Find where the given text appears and provide that cell's center as (x, y) coordinate. 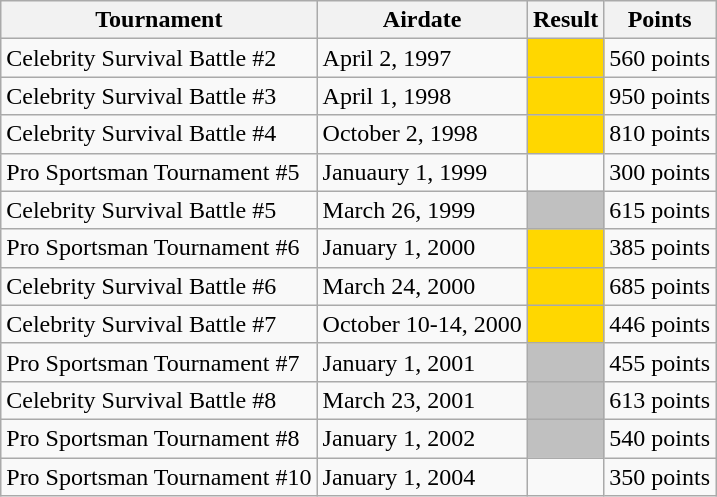
613 points (660, 400)
Result (565, 20)
455 points (660, 362)
January 1, 2001 (422, 362)
810 points (660, 134)
March 24, 2000 (422, 286)
Pro Sportsman Tournament #10 (159, 477)
Celebrity Survival Battle #8 (159, 400)
April 1, 1998 (422, 96)
Pro Sportsman Tournament #5 (159, 172)
950 points (660, 96)
Celebrity Survival Battle #4 (159, 134)
Celebrity Survival Battle #7 (159, 324)
October 2, 1998 (422, 134)
Celebrity Survival Battle #3 (159, 96)
350 points (660, 477)
March 26, 1999 (422, 210)
Points (660, 20)
March 23, 2001 (422, 400)
Pro Sportsman Tournament #7 (159, 362)
January 1, 2004 (422, 477)
January 1, 2002 (422, 438)
April 2, 1997 (422, 58)
Celebrity Survival Battle #2 (159, 58)
540 points (660, 438)
446 points (660, 324)
300 points (660, 172)
Januaury 1, 1999 (422, 172)
560 points (660, 58)
Tournament (159, 20)
Airdate (422, 20)
385 points (660, 248)
Pro Sportsman Tournament #8 (159, 438)
Celebrity Survival Battle #6 (159, 286)
Pro Sportsman Tournament #6 (159, 248)
615 points (660, 210)
Celebrity Survival Battle #5 (159, 210)
January 1, 2000 (422, 248)
685 points (660, 286)
October 10-14, 2000 (422, 324)
